Determine the [x, y] coordinate at the center of the cell enclosing the given text.  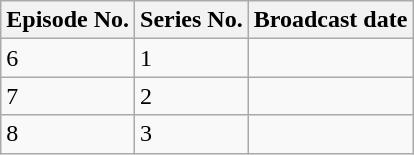
3 [192, 134]
8 [68, 134]
2 [192, 96]
Episode No. [68, 20]
6 [68, 58]
Broadcast date [330, 20]
1 [192, 58]
7 [68, 96]
Series No. [192, 20]
